Detect which cell encompasses the target text, then output its (X, Y) center coordinate. 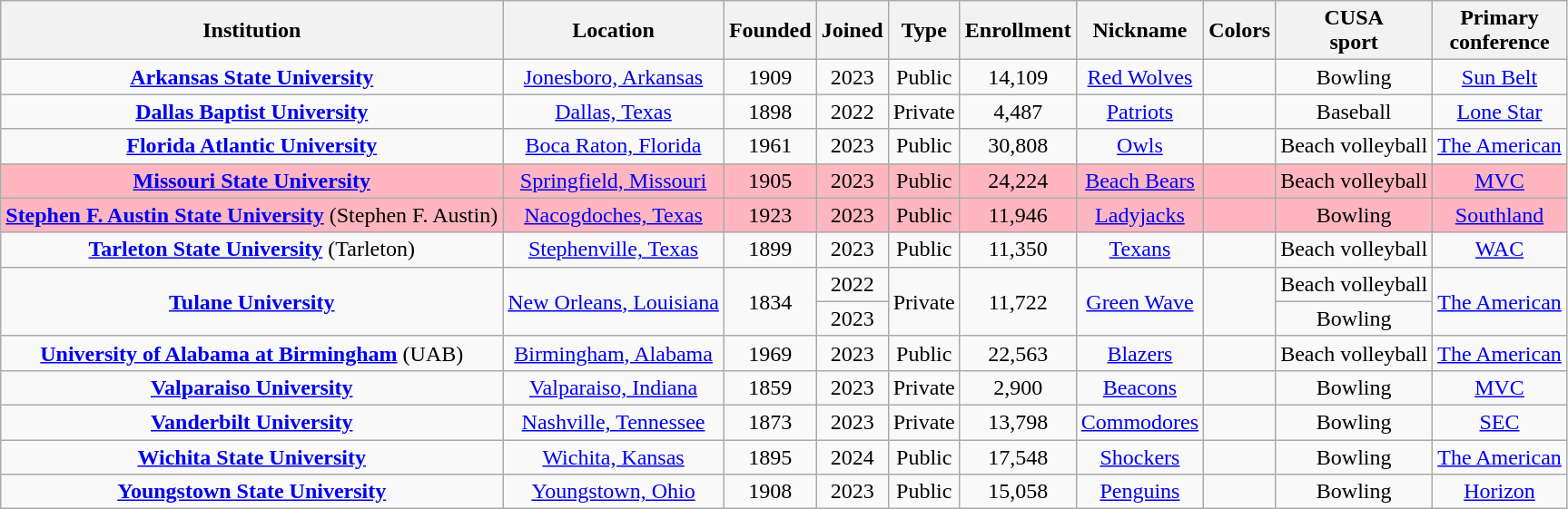
Green Wave (1139, 301)
4,487 (1018, 112)
Texans (1139, 250)
New Orleans, Louisiana (614, 301)
Jonesboro, Arkansas (614, 77)
Florida Atlantic University (252, 146)
17,548 (1018, 456)
30,808 (1018, 146)
Youngstown State University (252, 492)
Birmingham, Alabama (614, 353)
11,722 (1018, 301)
22,563 (1018, 353)
1873 (770, 422)
Boca Raton, Florida (614, 146)
2024 (852, 456)
Tulane University (252, 301)
Beacons (1139, 387)
Patriots (1139, 112)
Red Wolves (1139, 77)
Vanderbilt University (252, 422)
Location (614, 31)
Primaryconference (1500, 31)
Blazers (1139, 353)
Dallas Baptist University (252, 112)
14,109 (1018, 77)
Enrollment (1018, 31)
24,224 (1018, 181)
Nickname (1139, 31)
1961 (770, 146)
1923 (770, 215)
1905 (770, 181)
1909 (770, 77)
1908 (770, 492)
1895 (770, 456)
Dallas, Texas (614, 112)
Sun Belt (1500, 77)
2,900 (1018, 387)
Nashville, Tennessee (614, 422)
15,058 (1018, 492)
Type (924, 31)
Arkansas State University (252, 77)
11,946 (1018, 215)
Shockers (1139, 456)
Colors (1240, 31)
Ladyjacks (1139, 215)
Stephenville, Texas (614, 250)
Stephen F. Austin State University (Stephen F. Austin) (252, 215)
Tarleton State University (Tarleton) (252, 250)
SEC (1500, 422)
University of Alabama at Birmingham (UAB) (252, 353)
Nacogdoches, Texas (614, 215)
Horizon (1500, 492)
Beach Bears (1139, 181)
Wichita State University (252, 456)
Penguins (1139, 492)
Joined (852, 31)
1834 (770, 301)
Lone Star (1500, 112)
Missouri State University (252, 181)
Valparaiso University (252, 387)
Founded (770, 31)
1969 (770, 353)
Southland (1500, 215)
13,798 (1018, 422)
WAC (1500, 250)
Institution (252, 31)
1859 (770, 387)
Commodores (1139, 422)
Baseball (1355, 112)
1899 (770, 250)
Valparaiso, Indiana (614, 387)
Youngstown, Ohio (614, 492)
Springfield, Missouri (614, 181)
Wichita, Kansas (614, 456)
CUSAsport (1355, 31)
Owls (1139, 146)
1898 (770, 112)
11,350 (1018, 250)
